Determine the (X, Y) coordinate at the center of the cell enclosing the given text.  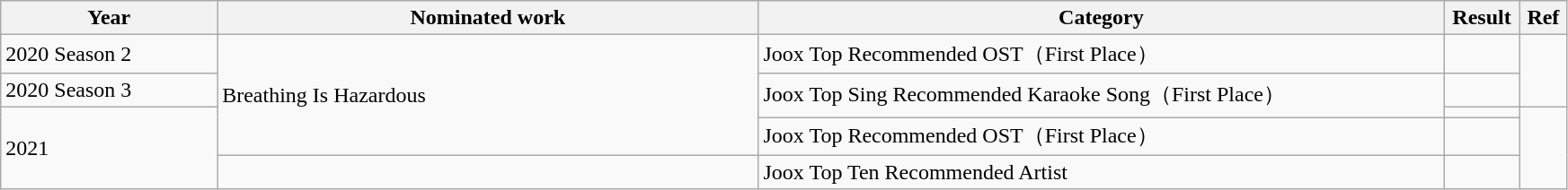
2021 (110, 148)
Category (1102, 18)
Joox Top Sing Recommended Karaoke Song（First Place） (1102, 95)
Nominated work (488, 18)
Year (110, 18)
2020 Season 3 (110, 90)
Joox Top Ten Recommended Artist (1102, 172)
Ref (1543, 18)
Result (1482, 18)
2020 Season 2 (110, 54)
Breathing Is Hazardous (488, 95)
